Find where the given text appears and provide that cell's center as [x, y] coordinate. 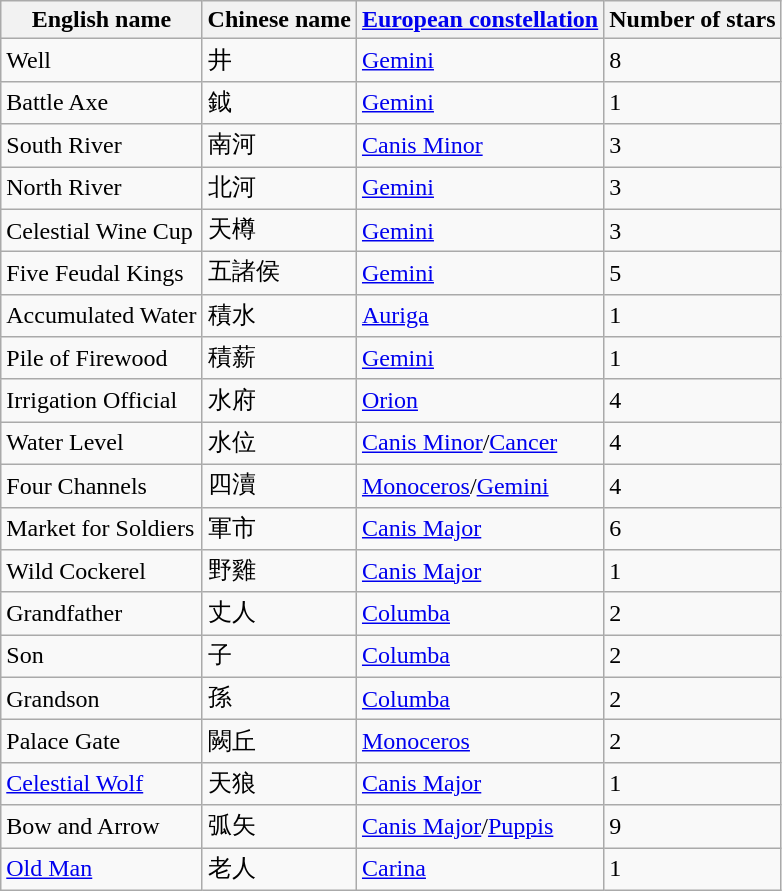
Old Man [102, 870]
Grandfather [102, 614]
Orion [480, 400]
Bow and Arrow [102, 826]
野雞 [279, 572]
Five Feudal Kings [102, 274]
鉞 [279, 102]
闕丘 [279, 742]
Canis Minor [480, 146]
子 [279, 656]
井 [279, 60]
軍市 [279, 528]
9 [692, 826]
南河 [279, 146]
孫 [279, 698]
Monoceros [480, 742]
五諸侯 [279, 274]
Celestial Wolf [102, 784]
Wild Cockerel [102, 572]
Number of stars [692, 20]
天樽 [279, 230]
四瀆 [279, 486]
5 [692, 274]
Canis Major/Puppis [480, 826]
North River [102, 188]
Grandson [102, 698]
Celestial Wine Cup [102, 230]
水府 [279, 400]
北河 [279, 188]
Carina [480, 870]
Son [102, 656]
6 [692, 528]
丈人 [279, 614]
Well [102, 60]
Battle Axe [102, 102]
Chinese name [279, 20]
天狼 [279, 784]
老人 [279, 870]
Market for Soldiers [102, 528]
積薪 [279, 358]
積水 [279, 316]
Accumulated Water [102, 316]
Irrigation Official [102, 400]
Monoceros/Gemini [480, 486]
水位 [279, 444]
弧矢 [279, 826]
Auriga [480, 316]
Canis Minor/Cancer [480, 444]
Palace Gate [102, 742]
8 [692, 60]
English name [102, 20]
Four Channels [102, 486]
Pile of Firewood [102, 358]
Water Level [102, 444]
European constellation [480, 20]
South River [102, 146]
